Identify which cell holds the provided text, then report its (x, y) central coordinate. 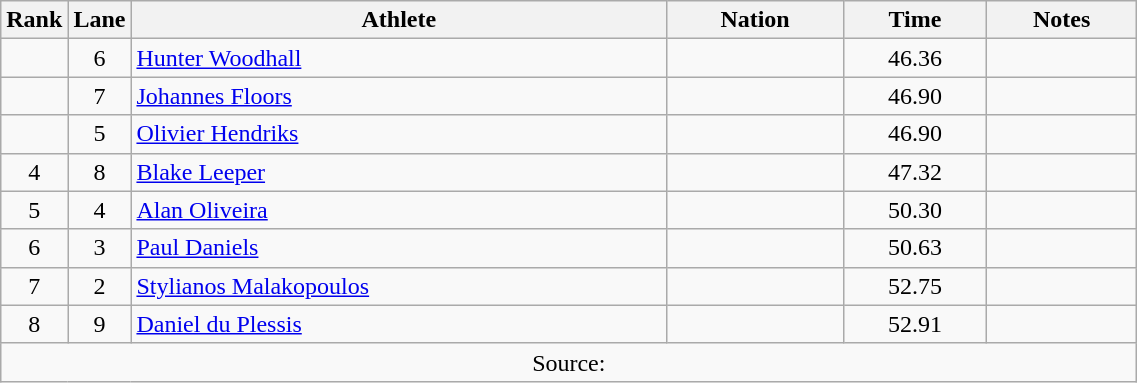
52.91 (914, 324)
47.32 (914, 172)
Blake Leeper (399, 172)
Nation (756, 20)
Daniel du Plessis (399, 324)
50.63 (914, 248)
3 (100, 248)
Lane (100, 20)
Paul Daniels (399, 248)
Alan Oliveira (399, 210)
50.30 (914, 210)
Johannes Floors (399, 96)
Olivier Hendriks (399, 134)
52.75 (914, 286)
Rank (34, 20)
Time (914, 20)
Hunter Woodhall (399, 58)
2 (100, 286)
9 (100, 324)
Source: (569, 362)
Stylianos Malakopoulos (399, 286)
Notes (1061, 20)
Athlete (399, 20)
46.36 (914, 58)
